Find where the given text appears and provide that cell's center as (X, Y) coordinate. 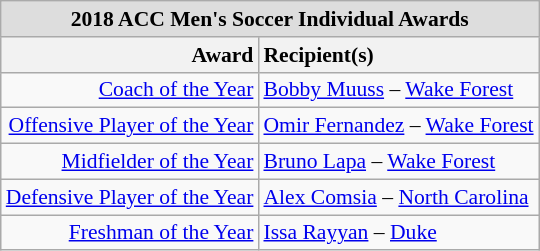
Award (130, 55)
Midfielder of the Year (130, 162)
Omir Fernandez – Wake Forest (398, 126)
Alex Comsia – North Carolina (398, 197)
Issa Rayyan – Duke (398, 233)
Offensive Player of the Year (130, 126)
Bobby Muuss – Wake Forest (398, 90)
Defensive Player of the Year (130, 197)
Freshman of the Year (130, 233)
2018 ACC Men's Soccer Individual Awards (270, 19)
Bruno Lapa – Wake Forest (398, 162)
Recipient(s) (398, 55)
Coach of the Year (130, 90)
